Capture the cell that displays the provided text and extract its [X, Y] central coordinate. 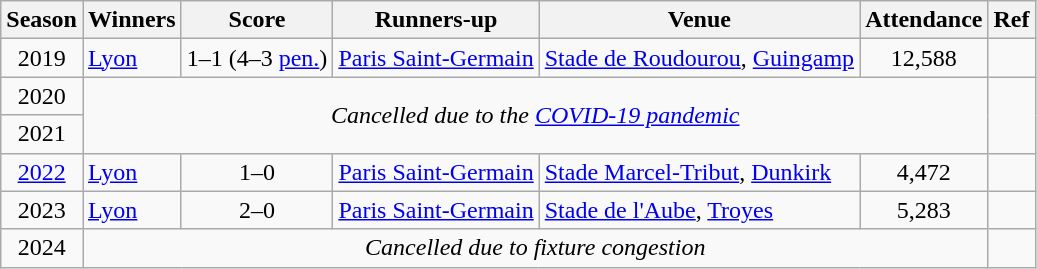
Stade de l'Aube, Troyes [699, 210]
5,283 [924, 210]
Stade de Roudourou, Guingamp [699, 58]
Venue [699, 20]
Cancelled due to the COVID-19 pandemic [534, 115]
1–0 [257, 172]
2–0 [257, 210]
2022 [42, 172]
4,472 [924, 172]
Attendance [924, 20]
1–1 (4–3 pen.) [257, 58]
Winners [132, 20]
2024 [42, 248]
2021 [42, 134]
Stade Marcel-Tribut, Dunkirk [699, 172]
Ref [1012, 20]
2023 [42, 210]
Runners-up [436, 20]
Score [257, 20]
12,588 [924, 58]
2019 [42, 58]
2020 [42, 96]
Cancelled due to fixture congestion [534, 248]
Season [42, 20]
